Locate the cell with the specified text and output its [x, y] center coordinate. 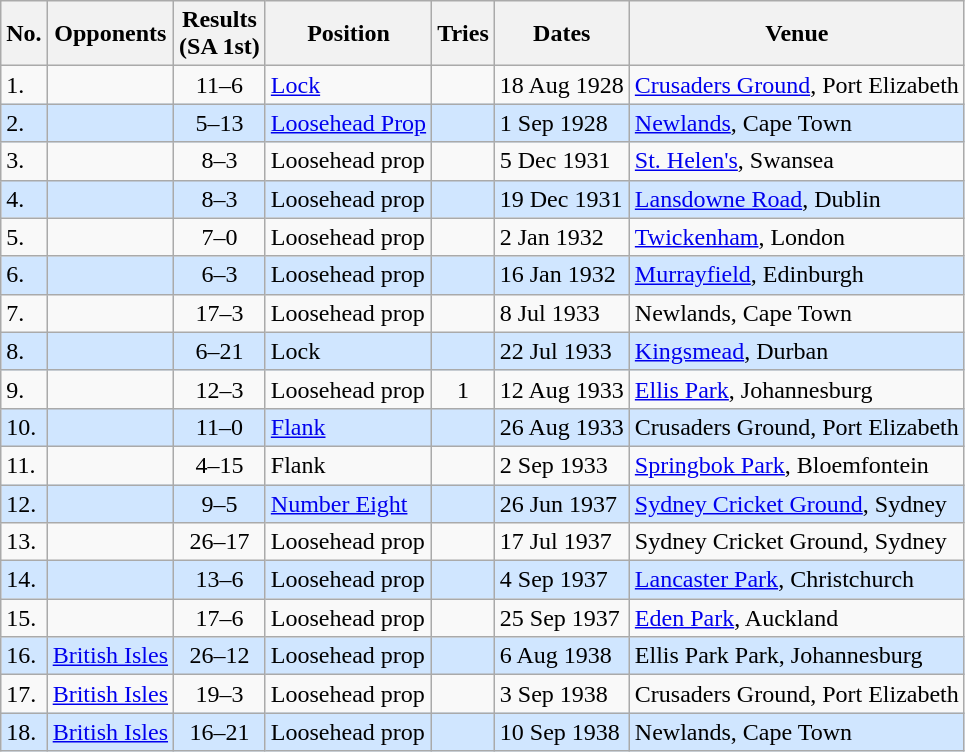
2. [24, 123]
8 Jul 1933 [562, 313]
25 Sep 1937 [562, 618]
3. [24, 161]
11–6 [220, 85]
Dates [562, 34]
26 Aug 1933 [562, 427]
Loosehead Prop [348, 123]
Ellis Park Park, Johannesburg [796, 656]
Twickenham, London [796, 237]
16–21 [220, 732]
6–21 [220, 351]
1. [24, 85]
19 Dec 1931 [562, 199]
Ellis Park, Johannesburg [796, 389]
Venue [796, 34]
Position [348, 34]
No. [24, 34]
22 Jul 1933 [562, 351]
St. Helen's, Swansea [796, 161]
5–13 [220, 123]
17–6 [220, 618]
6. [24, 275]
11. [24, 465]
16. [24, 656]
12 Aug 1933 [562, 389]
12. [24, 503]
1 Sep 1928 [562, 123]
12–3 [220, 389]
26 Jun 1937 [562, 503]
Results(SA 1st) [220, 34]
17–3 [220, 313]
2 Jan 1932 [562, 237]
26–12 [220, 656]
3 Sep 1938 [562, 694]
4 Sep 1937 [562, 580]
Opponents [110, 34]
15. [24, 618]
13–6 [220, 580]
7. [24, 313]
10 Sep 1938 [562, 732]
18. [24, 732]
4. [24, 199]
19–3 [220, 694]
11–0 [220, 427]
26–17 [220, 542]
Tries [464, 34]
Kingsmead, Durban [796, 351]
Number Eight [348, 503]
Lancaster Park, Christchurch [796, 580]
4–15 [220, 465]
6 Aug 1938 [562, 656]
Murrayfield, Edinburgh [796, 275]
9. [24, 389]
2 Sep 1933 [562, 465]
16 Jan 1932 [562, 275]
17 Jul 1937 [562, 542]
7–0 [220, 237]
13. [24, 542]
9–5 [220, 503]
17. [24, 694]
14. [24, 580]
10. [24, 427]
1 [464, 389]
8. [24, 351]
5. [24, 237]
18 Aug 1928 [562, 85]
Springbok Park, Bloemfontein [796, 465]
5 Dec 1931 [562, 161]
6–3 [220, 275]
Eden Park, Auckland [796, 618]
Lansdowne Road, Dublin [796, 199]
